Provide the [X, Y] coordinate of the cell's center where the given text is located.  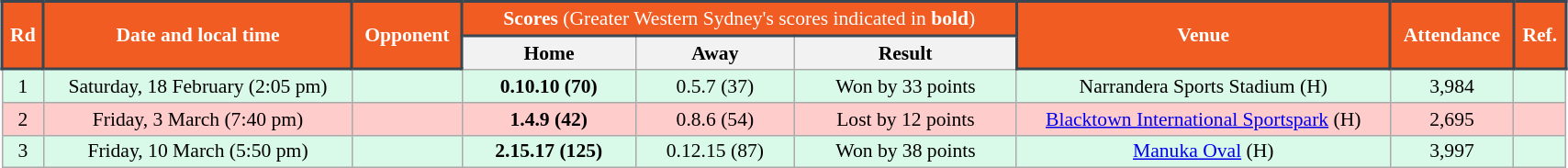
Narrandera Sports Stadium (H) [1203, 85]
Blacktown International Sportspark (H) [1203, 119]
1 [22, 85]
Manuka Oval (H) [1203, 151]
2 [22, 119]
Won by 38 points [905, 151]
0.12.15 (87) [714, 151]
3 [22, 151]
Away [714, 52]
Scores (Greater Western Sydney's scores indicated in bold) [739, 18]
Friday, 10 March (5:50 pm) [197, 151]
1.4.9 (42) [549, 119]
Saturday, 18 February (2:05 pm) [197, 85]
Home [549, 52]
0.10.10 (70) [549, 85]
0.8.6 (54) [714, 119]
Venue [1203, 36]
Opponent [408, 36]
Won by 33 points [905, 85]
Attendance [1452, 36]
Rd [22, 36]
3,984 [1452, 85]
3,997 [1452, 151]
Lost by 12 points [905, 119]
2.15.17 (125) [549, 151]
2,695 [1452, 119]
Result [905, 52]
Date and local time [197, 36]
0.5.7 (37) [714, 85]
Friday, 3 March (7:40 pm) [197, 119]
Ref. [1540, 36]
